Search for the cell housing the specified text and yield its (X, Y) center coordinate. 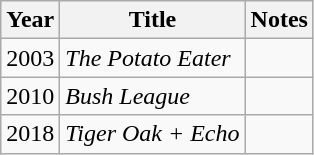
The Potato Eater (152, 58)
2018 (30, 134)
2010 (30, 96)
Tiger Oak + Echo (152, 134)
Year (30, 20)
Title (152, 20)
2003 (30, 58)
Notes (279, 20)
Bush League (152, 96)
